Capture the cell that displays the provided text and extract its [x, y] central coordinate. 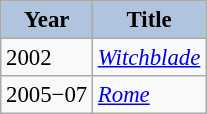
Year [47, 20]
2005−07 [47, 95]
Title [150, 20]
Witchblade [150, 58]
2002 [47, 58]
Rome [150, 95]
